Identify which cell holds the provided text, then report its (x, y) central coordinate. 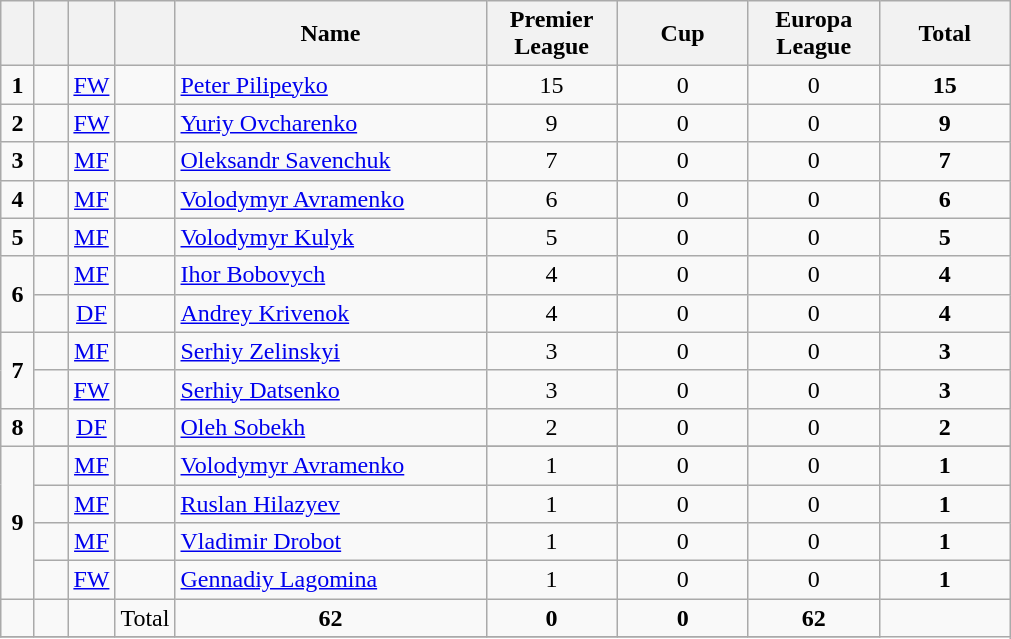
Peter Pilipeyko (330, 85)
Oleh Sobekh (330, 427)
Volodymyr Kulyk (330, 237)
Europa League (814, 34)
Cup (682, 34)
Ihor Bobovych (330, 275)
Andrey Krivenok (330, 313)
Premier League (552, 34)
Vladimir Drobot (330, 542)
Yuriy Ovcharenko (330, 123)
Name (330, 34)
Oleksandr Savenchuk (330, 161)
Gennadiy Lagomina (330, 580)
8 (18, 427)
Serhiy Zelinskyi (330, 351)
Serhiy Datsenko (330, 389)
Ruslan Hilazyev (330, 503)
